Scan for the cell matching the given text and deliver its (X, Y) coordinate at center. 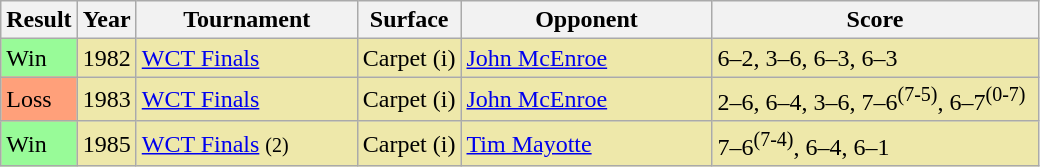
Year (106, 20)
2–6, 6–4, 3–6, 7–6(7-5), 6–7(0-7) (875, 100)
Score (875, 20)
Surface (409, 20)
1982 (106, 58)
WCT Finals (2) (246, 144)
Opponent (586, 20)
Result (39, 20)
7–6(7-4), 6–4, 6–1 (875, 144)
6–2, 3–6, 6–3, 6–3 (875, 58)
1985 (106, 144)
Tim Mayotte (586, 144)
Tournament (246, 20)
1983 (106, 100)
Loss (39, 100)
